Return the [X, Y] coordinate for the center point of the cell that contains the specified text.  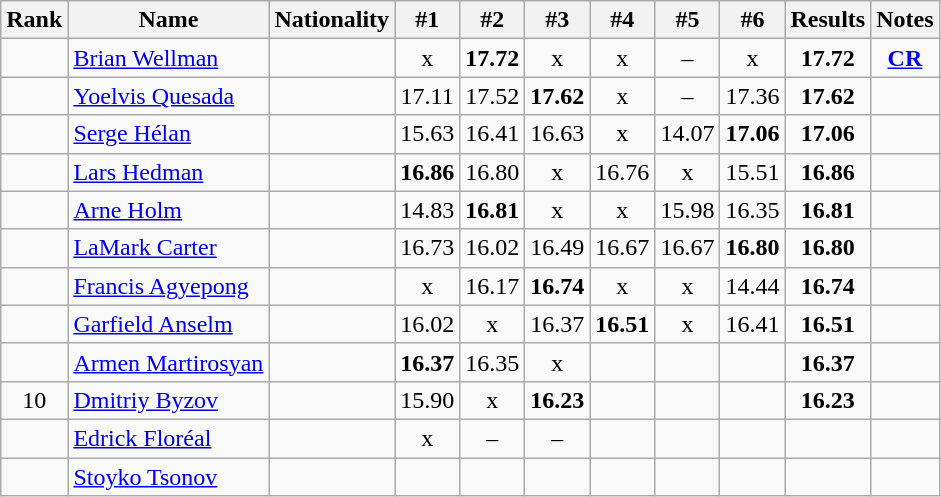
16.17 [492, 286]
Rank [34, 20]
Brian Wellman [168, 58]
Francis Agyepong [168, 286]
16.63 [558, 134]
Lars Hedman [168, 172]
15.63 [428, 134]
10 [34, 400]
Yoelvis Quesada [168, 96]
16.49 [558, 248]
14.44 [752, 286]
#4 [622, 20]
#5 [688, 20]
17.36 [752, 96]
Serge Hélan [168, 134]
Results [828, 20]
15.90 [428, 400]
Stoyko Tsonov [168, 477]
16.73 [428, 248]
15.51 [752, 172]
Nationality [332, 20]
16.76 [622, 172]
#1 [428, 20]
Edrick Floréal [168, 438]
14.83 [428, 210]
Dmitriy Byzov [168, 400]
Name [168, 20]
Armen Martirosyan [168, 362]
#6 [752, 20]
#2 [492, 20]
14.07 [688, 134]
15.98 [688, 210]
17.52 [492, 96]
Arne Holm [168, 210]
Notes [905, 20]
#3 [558, 20]
Garfield Anselm [168, 324]
CR [905, 58]
LaMark Carter [168, 248]
17.11 [428, 96]
